Scan for the cell matching the given text and deliver its (X, Y) coordinate at center. 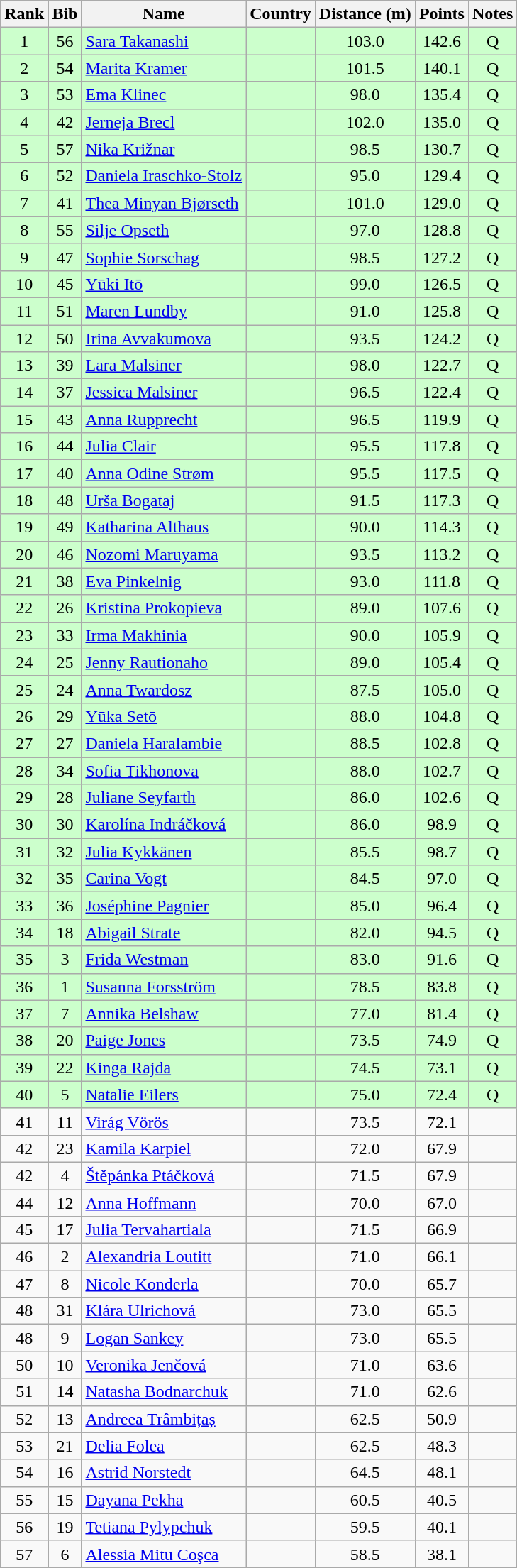
Delia Folea (164, 1446)
102.8 (441, 743)
Julia Kykkänen (164, 852)
Virág Vörös (164, 1122)
125.8 (441, 311)
43 (65, 420)
Name (164, 14)
Sofia Tikhonova (164, 770)
38.1 (441, 1554)
67.0 (441, 1203)
Distance (m) (365, 14)
81.4 (441, 1014)
127.2 (441, 257)
Veronika Jenčová (164, 1365)
Points (441, 14)
49 (65, 527)
Jenny Rautionaho (164, 662)
65.7 (441, 1284)
Silje Opseth (164, 230)
59.5 (365, 1527)
Julia Clair (164, 446)
Nicole Konderla (164, 1284)
101.5 (365, 68)
72.0 (365, 1148)
135.0 (441, 122)
Anna Hoffmann (164, 1203)
Juliane Seyfarth (164, 798)
Thea Minyan Bjørseth (164, 203)
105.0 (441, 689)
74.5 (365, 1068)
73.1 (441, 1068)
111.8 (441, 581)
Ema Klinec (164, 95)
Joséphine Pagnier (164, 906)
60.5 (365, 1500)
Štěpánka Ptáčková (164, 1175)
Julia Tervahartiala (164, 1230)
105.9 (441, 635)
64.5 (365, 1473)
Yūki Itō (164, 284)
Bib (65, 14)
78.5 (365, 987)
Paige Jones (164, 1041)
Irina Avvakumova (164, 339)
66.9 (441, 1230)
Sophie Sorschag (164, 257)
130.7 (441, 149)
91.0 (365, 311)
66.1 (441, 1257)
135.4 (441, 95)
98.9 (441, 825)
50.9 (441, 1419)
87.5 (365, 689)
62.6 (441, 1392)
82.0 (365, 933)
94.5 (441, 933)
129.0 (441, 203)
Notes (492, 14)
Lara Malsiner (164, 366)
Marita Kramer (164, 68)
72.4 (441, 1095)
Klára Ulrichová (164, 1311)
Annika Belshaw (164, 1014)
101.0 (365, 203)
Logan Sankey (164, 1338)
Nika Križnar (164, 149)
88.5 (365, 743)
Nozomi Maruyama (164, 554)
96.4 (441, 906)
83.8 (441, 987)
103.0 (365, 41)
84.5 (365, 879)
102.6 (441, 798)
140.1 (441, 68)
113.2 (441, 554)
129.4 (441, 176)
48.3 (441, 1446)
83.0 (365, 960)
Kristina Prokopieva (164, 608)
77.0 (365, 1014)
124.2 (441, 339)
Daniela Haralambie (164, 743)
Natasha Bodnarchuk (164, 1392)
128.8 (441, 230)
Alexandria Loutitt (164, 1257)
93.0 (365, 581)
48.1 (441, 1473)
Carina Vogt (164, 879)
119.9 (441, 420)
Kamila Karpiel (164, 1148)
Anna Twardosz (164, 689)
72.1 (441, 1122)
122.4 (441, 393)
Country (281, 14)
Eva Pinkelnig (164, 581)
Yūka Setō (164, 716)
91.5 (365, 500)
Abigail Strate (164, 933)
40.1 (441, 1527)
Anna Rupprecht (164, 420)
Maren Lundby (164, 311)
Dayana Pekha (164, 1500)
98.7 (441, 852)
75.0 (365, 1095)
Irma Makhinia (164, 635)
Karolína Indráčková (164, 825)
104.8 (441, 716)
Frida Westman (164, 960)
95.0 (365, 176)
126.5 (441, 284)
Anna Odine Strøm (164, 473)
74.9 (441, 1041)
99.0 (365, 284)
Natalie Eilers (164, 1095)
114.3 (441, 527)
142.6 (441, 41)
102.7 (441, 770)
117.3 (441, 500)
105.4 (441, 662)
122.7 (441, 366)
Alessia Mitu Coşca (164, 1554)
102.0 (365, 122)
Astrid Norstedt (164, 1473)
58.5 (365, 1554)
Tetiana Pylypchuk (164, 1527)
40.5 (441, 1500)
Urša Bogataj (164, 500)
63.6 (441, 1365)
Jessica Malsiner (164, 393)
Katharina Althaus (164, 527)
85.0 (365, 906)
Daniela Iraschko-Stolz (164, 176)
Andreea Trâmbițaș (164, 1419)
117.5 (441, 473)
Susanna Forsström (164, 987)
Jerneja Brecl (164, 122)
117.8 (441, 446)
Kinga Rajda (164, 1068)
Sara Takanashi (164, 41)
Rank (24, 14)
91.6 (441, 960)
107.6 (441, 608)
85.5 (365, 852)
